Return (X, Y) of the center of cell containing provided text 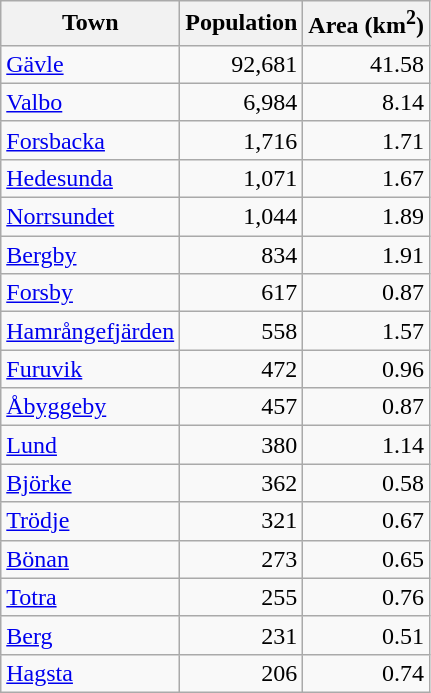
0.74 (366, 673)
Population (242, 24)
380 (242, 445)
1.89 (366, 217)
1.14 (366, 445)
1,071 (242, 178)
Town (90, 24)
Norrsundet (90, 217)
362 (242, 483)
0.65 (366, 559)
0.76 (366, 597)
Bönan (90, 559)
Åbyggeby (90, 407)
8.14 (366, 102)
1.67 (366, 178)
Hagsta (90, 673)
Björke (90, 483)
1,716 (242, 140)
321 (242, 521)
Valbo (90, 102)
Lund (90, 445)
834 (242, 255)
457 (242, 407)
Area (km2) (366, 24)
231 (242, 635)
1.91 (366, 255)
0.58 (366, 483)
1.57 (366, 331)
Hedesunda (90, 178)
Forsby (90, 293)
1.71 (366, 140)
0.96 (366, 369)
Furuvik (90, 369)
617 (242, 293)
255 (242, 597)
41.58 (366, 64)
6,984 (242, 102)
273 (242, 559)
Trödje (90, 521)
472 (242, 369)
Forsbacka (90, 140)
206 (242, 673)
Hamrångefjärden (90, 331)
0.51 (366, 635)
558 (242, 331)
92,681 (242, 64)
1,044 (242, 217)
Totra (90, 597)
Gävle (90, 64)
Berg (90, 635)
Bergby (90, 255)
0.67 (366, 521)
